For the text-containing cell, return its midpoint in (x, y) coordinate format. 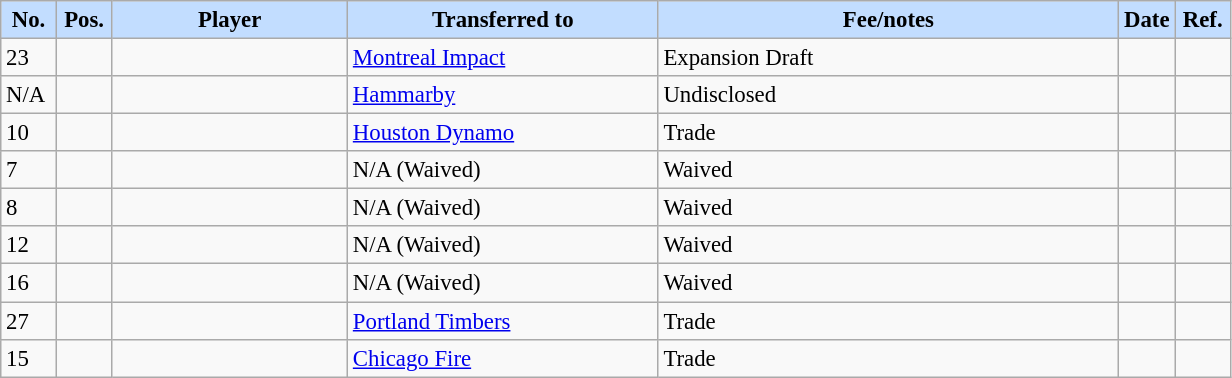
Houston Dynamo (504, 133)
Portland Timbers (504, 321)
Pos. (84, 20)
12 (29, 245)
7 (29, 170)
10 (29, 133)
Chicago Fire (504, 358)
Fee/notes (888, 20)
23 (29, 58)
Date (1147, 20)
Ref. (1203, 20)
8 (29, 208)
N/A (29, 95)
Transferred to (504, 20)
Expansion Draft (888, 58)
Hammarby (504, 95)
Montreal Impact (504, 58)
27 (29, 321)
No. (29, 20)
15 (29, 358)
16 (29, 283)
Undisclosed (888, 95)
Player (230, 20)
